Locate the cell with the specified text and output its [x, y] center coordinate. 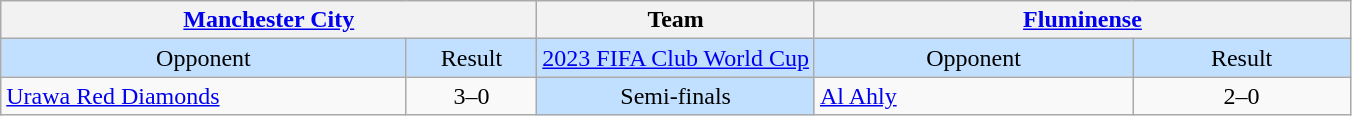
Team [676, 20]
3–0 [472, 96]
2–0 [1242, 96]
Al Ahly [973, 96]
Manchester City [269, 20]
Fluminense [1082, 20]
Semi-finals [676, 96]
Urawa Red Diamonds [204, 96]
2023 FIFA Club World Cup [676, 58]
